Output the [x, y] coordinate of the center of the cell containing the given text.  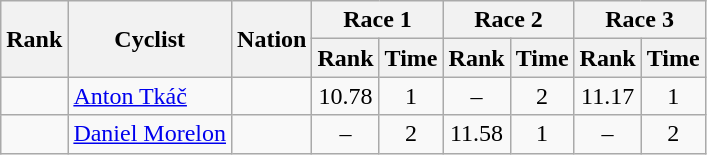
Race 2 [508, 20]
Nation [272, 39]
11.58 [476, 134]
Race 1 [378, 20]
11.17 [608, 96]
10.78 [346, 96]
Cyclist [150, 39]
Anton Tkáč [150, 96]
Daniel Morelon [150, 134]
Race 3 [640, 20]
